Return the [X, Y] coordinate for the center point of the cell that contains the specified text.  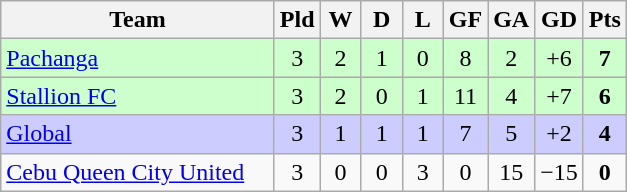
5 [512, 134]
Pachanga [138, 58]
L [422, 20]
Pts [604, 20]
Global [138, 134]
15 [512, 172]
Cebu Queen City United [138, 172]
GF [465, 20]
8 [465, 58]
+2 [560, 134]
GA [512, 20]
−15 [560, 172]
D [382, 20]
+7 [560, 96]
Stallion FC [138, 96]
GD [560, 20]
W [340, 20]
+6 [560, 58]
6 [604, 96]
Team [138, 20]
Pld [297, 20]
11 [465, 96]
